Scan for the cell matching the given text and deliver its [x, y] coordinate at center. 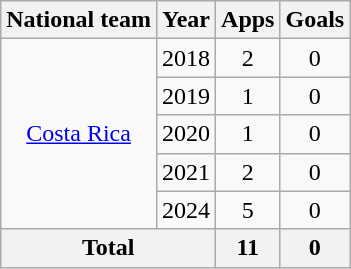
5 [248, 210]
2019 [186, 96]
Total [108, 248]
Apps [248, 20]
2021 [186, 172]
2018 [186, 58]
11 [248, 248]
2020 [186, 134]
National team [79, 20]
Year [186, 20]
Goals [315, 20]
2024 [186, 210]
Costa Rica [79, 134]
